Find where the given text appears and provide that cell's center as [x, y] coordinate. 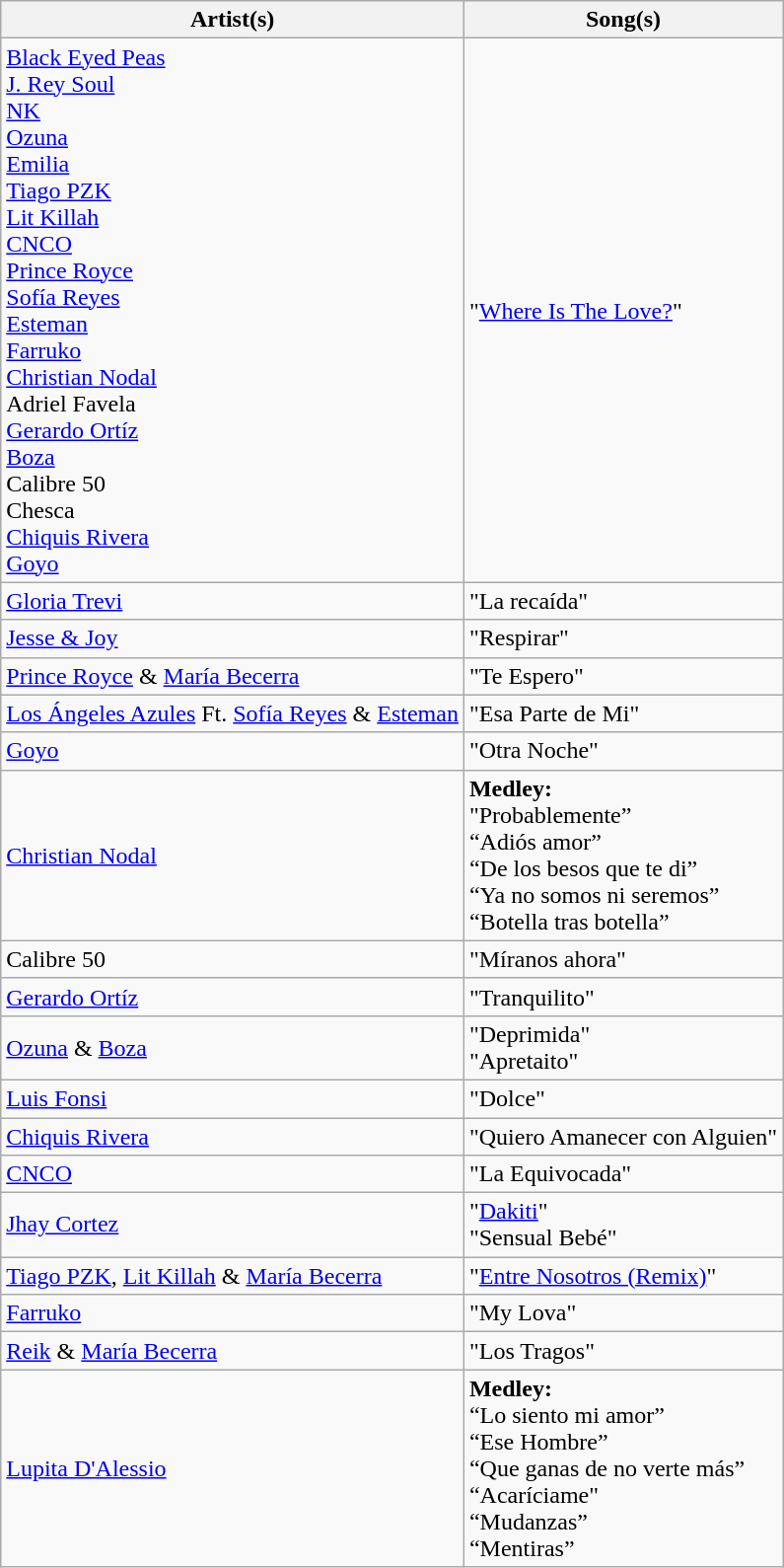
Medley:“Lo siento mi amor”“Ese Hombre”“Que ganas de no verte más”“Acaríciame"“Mudanzas”“Mentiras” [623, 1468]
Farruko [233, 1313]
"Dolce" [623, 1098]
"La recaída" [623, 601]
Jhay Cortez [233, 1226]
"Deprimida""Apretaito" [623, 1048]
"Te Espero" [623, 676]
"Respirar" [623, 638]
"Los Tragos" [623, 1351]
Gloria Trevi [233, 601]
"Otra Noche" [623, 751]
"Quiero Amanecer con Alguien" [623, 1136]
"Where Is The Love?" [623, 310]
CNCO [233, 1174]
Ozuna & Boza [233, 1048]
Luis Fonsi [233, 1098]
Tiago PZK, Lit Killah & María Becerra [233, 1276]
Lupita D'Alessio [233, 1468]
"Míranos ahora" [623, 959]
"My Lova" [623, 1313]
Goyo [233, 751]
Gerardo Ortíz [233, 997]
"Esa Parte de Mi" [623, 713]
"La Equivocada" [623, 1174]
Song(s) [623, 20]
Reik & María Becerra [233, 1351]
Christian Nodal [233, 855]
Chiquis Rivera [233, 1136]
Jesse & Joy [233, 638]
"Tranquilito" [623, 997]
"Entre Nosotros (Remix)" [623, 1276]
Calibre 50 [233, 959]
Artist(s) [233, 20]
"Dakiti""Sensual Bebé" [623, 1226]
Prince Royce & María Becerra [233, 676]
Los Ángeles Azules Ft. Sofía Reyes & Esteman [233, 713]
Medley:"Probablemente”“Adiós amor”“De los besos que te di”“Ya no somos ni seremos”“Botella tras botella” [623, 855]
